Pinpoint the cell where the given text exists, returning its [X, Y] midpoint coordinate. 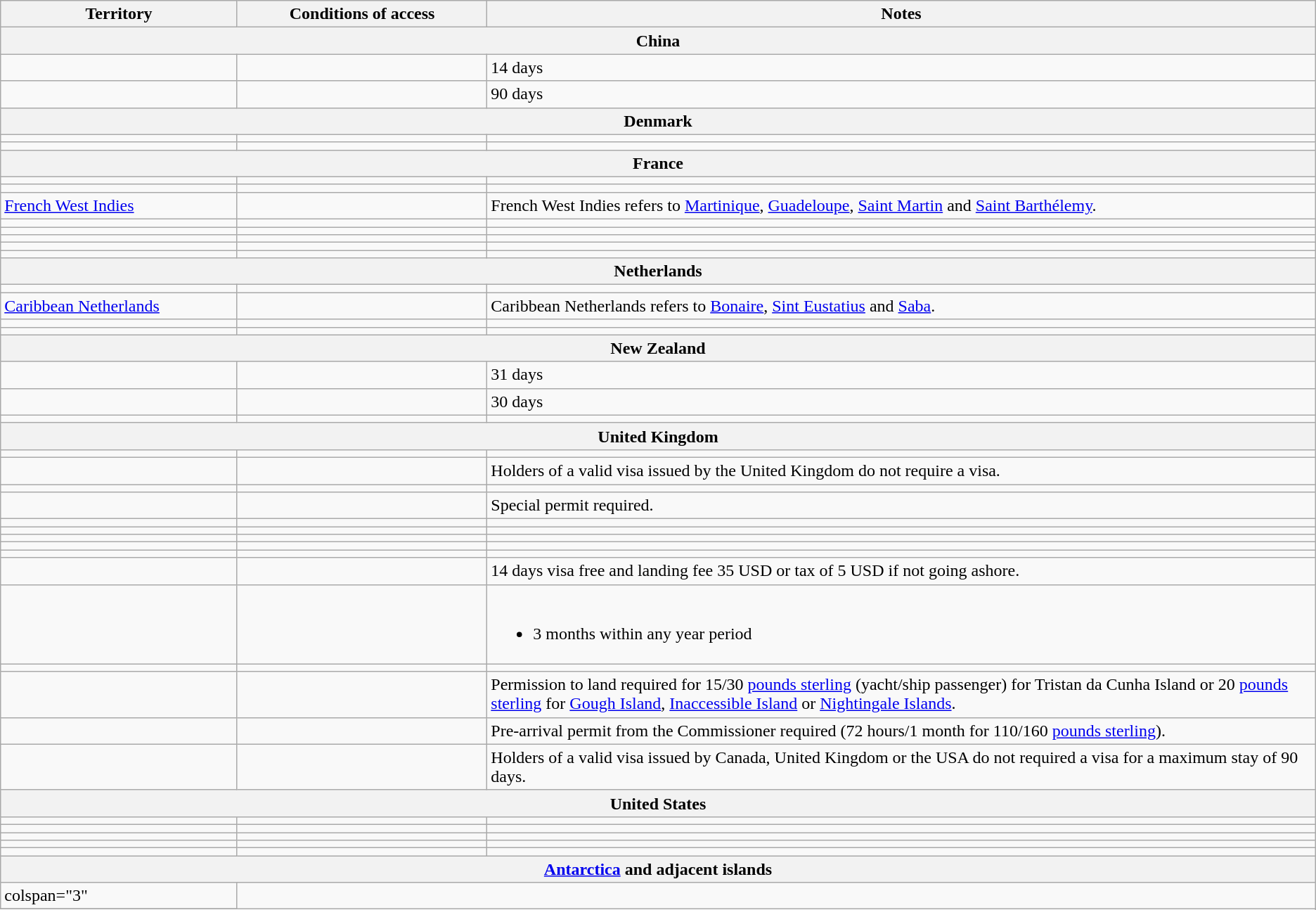
French West Indies [120, 205]
Conditions of access [361, 14]
Caribbean Netherlands refers to Bonaire, Sint Eustatius and Saba. [901, 306]
France [658, 163]
3 months within any year period [901, 624]
Holders of a valid visa issued by the United Kingdom do not require a visa. [901, 470]
Netherlands [658, 271]
French West Indies refers to Martinique, Guadeloupe, Saint Martin and Saint Barthélemy. [901, 205]
Notes [901, 14]
China [658, 41]
Pre-arrival permit from the Commissioner required (72 hours/1 month for 110/160 pounds sterling). [901, 731]
colspan="3" [120, 896]
14 days visa free and landing fee 35 USD or tax of 5 USD if not going ashore. [901, 571]
14 days [901, 68]
Antarctica and adjacent islands [658, 869]
United States [658, 803]
Special permit required. [901, 506]
Territory [120, 14]
30 days [901, 402]
31 days [901, 375]
90 days [901, 94]
New Zealand [658, 348]
Denmark [658, 121]
Holders of a valid visa issued by Canada, United Kingdom or the USA do not required a visa for a maximum stay of 90 days. [901, 767]
Caribbean Netherlands [120, 306]
United Kingdom [658, 436]
